Output the [X, Y] coordinate of the center of the cell containing the given text.  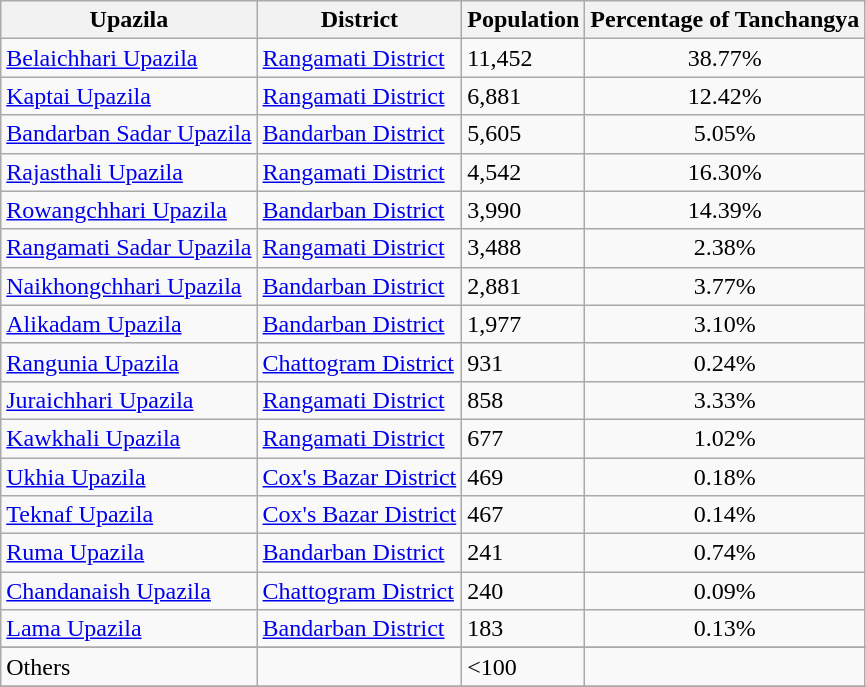
5.05% [725, 134]
0.74% [725, 553]
Lama Upazila [129, 629]
Juraichhari Upazila [129, 400]
Rangunia Upazila [129, 362]
Rangamati Sadar Upazila [129, 248]
Others [129, 667]
3.77% [725, 286]
Chandanaish Upazila [129, 591]
1.02% [725, 438]
1,977 [524, 324]
241 [524, 553]
Rajasthali Upazila [129, 172]
2.38% [725, 248]
3,990 [524, 210]
District [360, 20]
11,452 [524, 58]
38.77% [725, 58]
2,881 [524, 286]
12.42% [725, 96]
183 [524, 629]
16.30% [725, 172]
Kawkhali Upazila [129, 438]
Rowangchhari Upazila [129, 210]
240 [524, 591]
467 [524, 515]
Naikhongchhari Upazila [129, 286]
3.33% [725, 400]
0.14% [725, 515]
931 [524, 362]
677 [524, 438]
Bandarban Sadar Upazila [129, 134]
Ruma Upazila [129, 553]
0.09% [725, 591]
<100 [524, 667]
Percentage of Tanchangya [725, 20]
Upazila [129, 20]
4,542 [524, 172]
0.24% [725, 362]
0.13% [725, 629]
Kaptai Upazila [129, 96]
3.10% [725, 324]
0.18% [725, 477]
Alikadam Upazila [129, 324]
Belaichhari Upazila [129, 58]
469 [524, 477]
3,488 [524, 248]
Population [524, 20]
Ukhia Upazila [129, 477]
5,605 [524, 134]
858 [524, 400]
6,881 [524, 96]
14.39% [725, 210]
Teknaf Upazila [129, 515]
